Return [X, Y] of the center of cell containing provided text 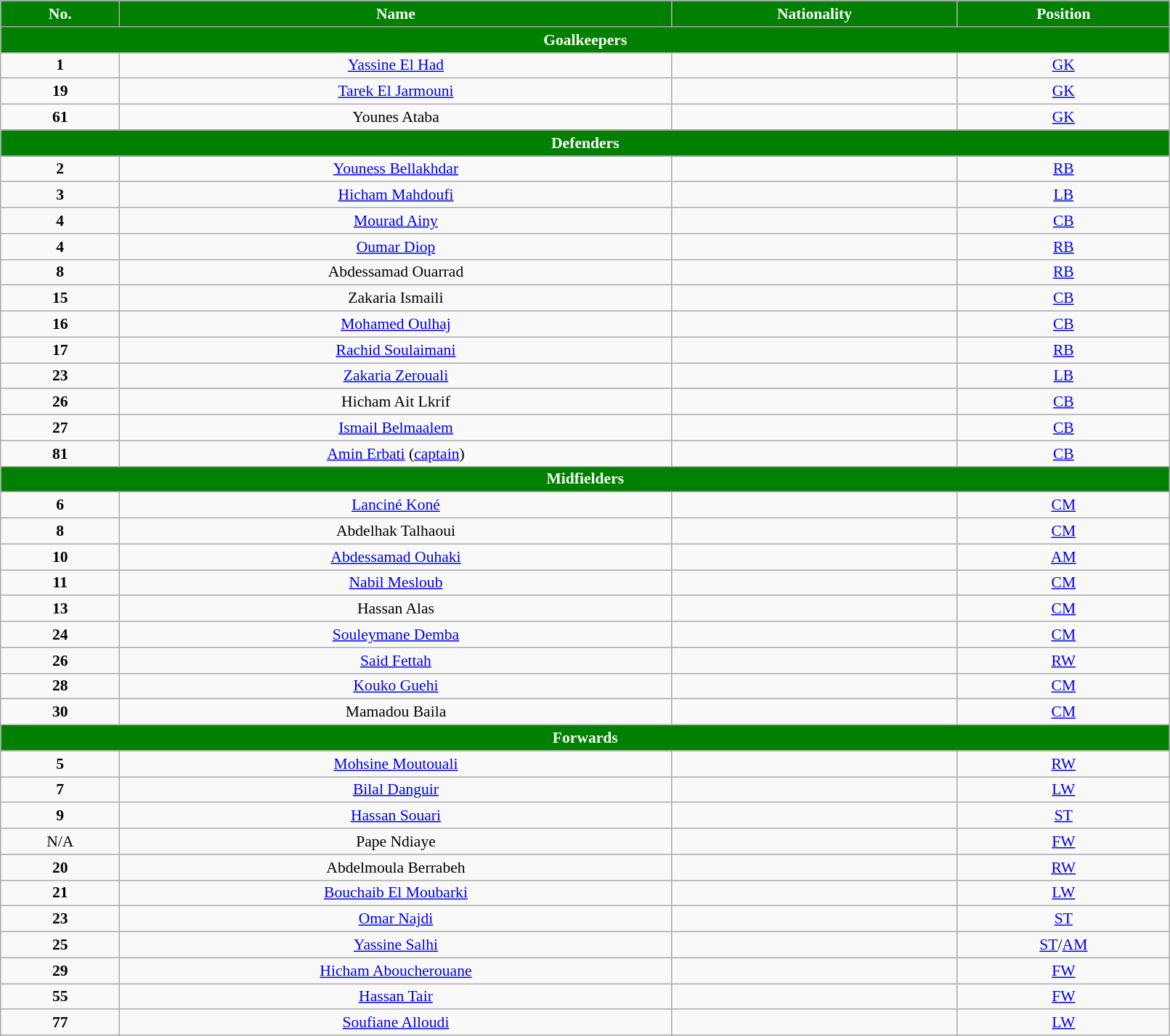
19 [60, 91]
N/A [60, 841]
Hassan Alas [396, 609]
Mohamed Oulhaj [396, 325]
15 [60, 298]
20 [60, 868]
5 [60, 764]
Yassine Salhi [396, 945]
29 [60, 971]
Nabil Mesloub [396, 583]
Tarek El Jarmouni [396, 91]
10 [60, 557]
13 [60, 609]
Mamadou Baila [396, 712]
Omar Najdi [396, 919]
Souleymane Demba [396, 635]
Hassan Tair [396, 997]
6 [60, 505]
Abdessamad Ouhaki [396, 557]
Abdelmoula Berrabeh [396, 868]
Mohsine Moutouali [396, 764]
Position [1063, 14]
Forwards [585, 738]
55 [60, 997]
Yassine El Had [396, 65]
Kouko Guehi [396, 686]
2 [60, 169]
28 [60, 686]
Nationality [815, 14]
3 [60, 195]
Said Fettah [396, 661]
77 [60, 1023]
21 [60, 893]
17 [60, 350]
No. [60, 14]
Defenders [585, 143]
Soufiane Alloudi [396, 1023]
Pape Ndiaye [396, 841]
Midfielders [585, 479]
Youness Bellakhdar [396, 169]
30 [60, 712]
9 [60, 816]
81 [60, 454]
1 [60, 65]
Abdessamad Ouarrad [396, 272]
Lanciné Koné [396, 505]
Bouchaib El Moubarki [396, 893]
Bilal Danguir [396, 790]
24 [60, 635]
Hicham Ait Lkrif [396, 402]
Name [396, 14]
25 [60, 945]
Younes Ataba [396, 118]
61 [60, 118]
Amin Erbati (captain) [396, 454]
Ismail Belmaalem [396, 428]
Hicham Aboucherouane [396, 971]
Mourad Ainy [396, 221]
Rachid Soulaimani [396, 350]
AM [1063, 557]
16 [60, 325]
Abdelhak Talhaoui [396, 531]
Hassan Souari [396, 816]
11 [60, 583]
Goalkeepers [585, 40]
7 [60, 790]
Oumar Diop [396, 247]
27 [60, 428]
ST/AM [1063, 945]
Hicham Mahdoufi [396, 195]
Zakaria Zerouali [396, 376]
Zakaria Ismaili [396, 298]
